Search for the cell housing the specified text and yield its (x, y) center coordinate. 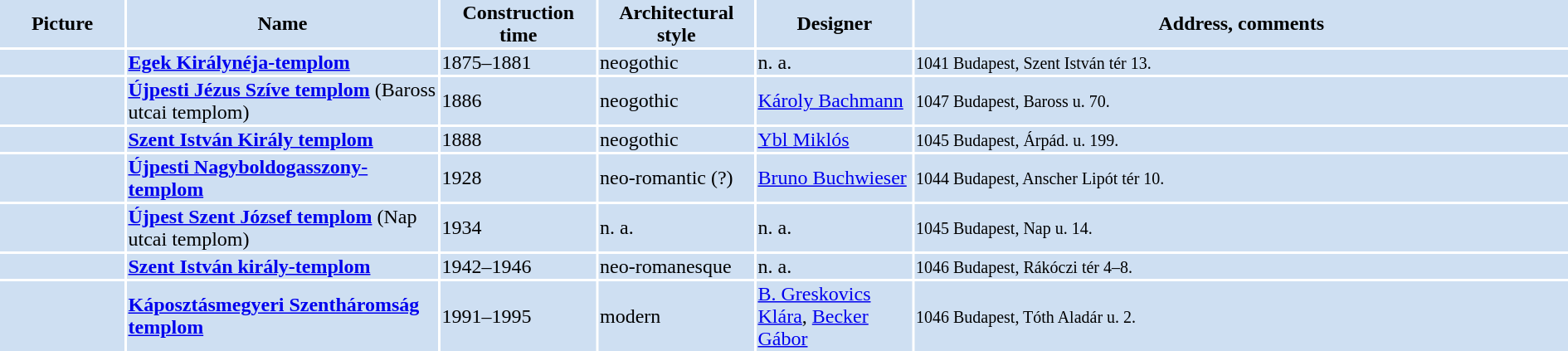
1041 Budapest, Szent István tér 13. (1241, 62)
1046 Budapest, Rákóczi tér 4–8. (1241, 266)
1045 Budapest, Árpád. u. 199. (1241, 139)
1045 Budapest, Nap u. 14. (1241, 227)
neo-romantic (?) (677, 178)
1875–1881 (519, 62)
Káposztásmegyeri Szentháromság templom (282, 316)
1888 (519, 139)
1044 Budapest, Anscher Lipót tér 10. (1241, 178)
Name (282, 23)
Designer (835, 23)
1991–1995 (519, 316)
1928 (519, 178)
Egek Királynéja-templom (282, 62)
Szent István király-templom (282, 266)
Ybl Miklós (835, 139)
1886 (519, 101)
Bruno Buchwieser (835, 178)
Construction time (519, 23)
1046 Budapest, Tóth Aladár u. 2. (1241, 316)
Architectural style (677, 23)
1934 (519, 227)
B. Greskovics Klára, Becker Gábor (835, 316)
Károly Bachmann (835, 101)
Újpest Szent József templom (Nap utcai templom) (282, 227)
Picture (62, 23)
Address, comments (1241, 23)
1047 Budapest, Baross u. 70. (1241, 101)
modern (677, 316)
1942–1946 (519, 266)
Újpesti Jézus Szíve templom (Baross utcai templom) (282, 101)
Újpesti Nagyboldogasszony-templom (282, 178)
neo-romanesque (677, 266)
Szent István Király templom (282, 139)
